For the text-containing cell, return its midpoint in (x, y) coordinate format. 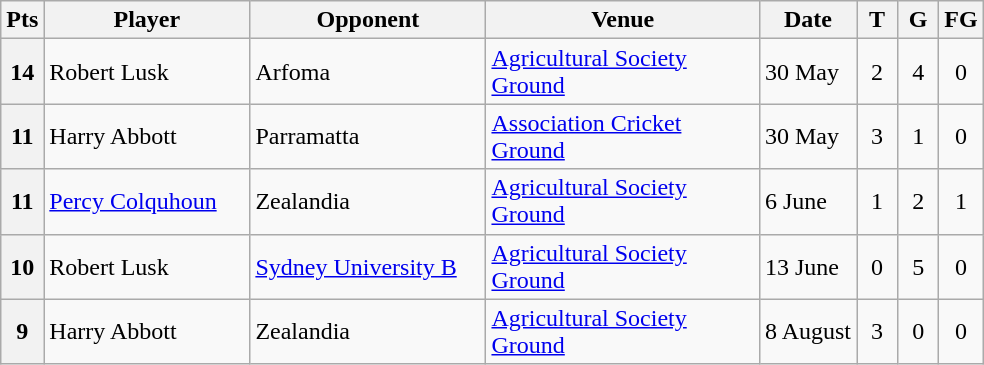
9 (22, 332)
Percy Colquhoun (147, 202)
G (918, 20)
Association Cricket Ground (623, 136)
Player (147, 20)
Arfoma (368, 72)
6 June (808, 202)
4 (918, 72)
Pts (22, 20)
Parramatta (368, 136)
Sydney University B (368, 266)
T (878, 20)
Date (808, 20)
Opponent (368, 20)
13 June (808, 266)
Venue (623, 20)
14 (22, 72)
8 August (808, 332)
FG (961, 20)
5 (918, 266)
10 (22, 266)
